Return [x, y] of the center of cell containing provided text 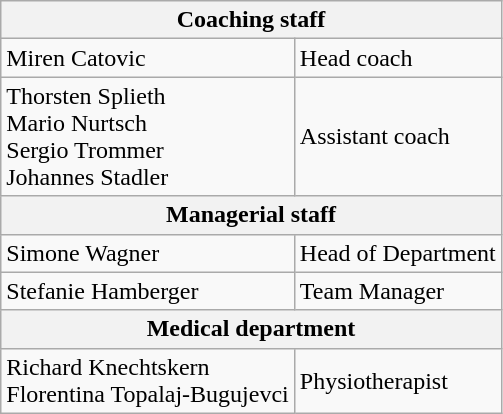
Medical department [252, 329]
Head of Department [398, 253]
Assistant coach [398, 136]
Simone Wagner [148, 253]
Miren Catovic [148, 58]
Thorsten Splieth Mario Nurtsch Sergio Trommer Johannes Stadler [148, 136]
Coaching staff [252, 20]
Stefanie Hamberger [148, 291]
Managerial staff [252, 215]
Physiotherapist [398, 380]
Richard Knechtskern Florentina Topalaj-Bugujevci [148, 380]
Head coach [398, 58]
Team Manager [398, 291]
